Determine the (X, Y) coordinate at the center of the cell enclosing the given text.  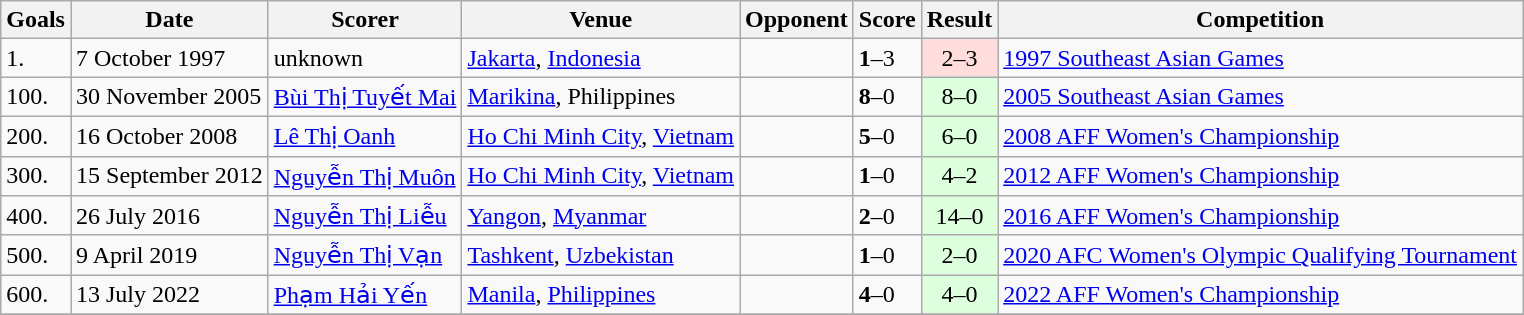
16 October 2008 (169, 136)
Nguyễn Thị Vạn (365, 255)
1–3 (887, 58)
2005 Southeast Asian Games (1260, 97)
Scorer (365, 20)
2–3 (959, 58)
Goals (36, 20)
5–0 (887, 136)
Nguyễn Thị Liễu (365, 216)
200. (36, 136)
Manila, Philippines (601, 295)
Date (169, 20)
Marikina, Philippines (601, 97)
13 July 2022 (169, 295)
Bùi Thị Tuyết Mai (365, 97)
Lê Thị Oanh (365, 136)
2020 AFC Women's Olympic Qualifying Tournament (1260, 255)
Jakarta, Indonesia (601, 58)
15 September 2012 (169, 176)
Tashkent, Uzbekistan (601, 255)
2012 AFF Women's Championship (1260, 176)
30 November 2005 (169, 97)
Nguyễn Thị Muôn (365, 176)
600. (36, 295)
1997 Southeast Asian Games (1260, 58)
14–0 (959, 216)
Opponent (797, 20)
Yangon, Myanmar (601, 216)
unknown (365, 58)
4–2 (959, 176)
9 April 2019 (169, 255)
1. (36, 58)
2016 AFF Women's Championship (1260, 216)
Score (887, 20)
7 October 1997 (169, 58)
2008 AFF Women's Championship (1260, 136)
6–0 (959, 136)
Venue (601, 20)
26 July 2016 (169, 216)
Result (959, 20)
500. (36, 255)
2022 AFF Women's Championship (1260, 295)
Phạm Hải Yến (365, 295)
100. (36, 97)
400. (36, 216)
300. (36, 176)
Competition (1260, 20)
